Locate the cell with the specified text and output its (X, Y) center coordinate. 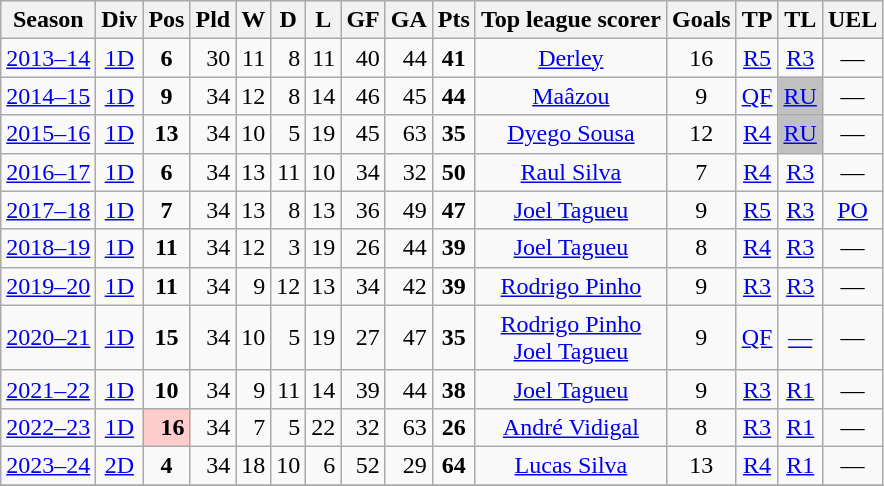
64 (454, 465)
2017–18 (48, 210)
2018–19 (48, 248)
GA (408, 20)
Pos (166, 20)
49 (408, 210)
André Vidigal (570, 427)
L (324, 20)
Pts (454, 20)
29 (408, 465)
30 (213, 58)
Raul Silva (570, 172)
2016–17 (48, 172)
41 (454, 58)
52 (363, 465)
2013–14 (48, 58)
PO (852, 210)
Rodrigo Pinho Joel Tagueu (570, 338)
Maâzou (570, 96)
Goals (701, 20)
GF (363, 20)
46 (363, 96)
Pld (213, 20)
Dyego Sousa (570, 134)
15 (166, 338)
22 (324, 427)
27 (363, 338)
TL (800, 20)
50 (454, 172)
D (288, 20)
Season (48, 20)
2021–22 (48, 389)
Div (120, 20)
18 (254, 465)
2023–24 (48, 465)
42 (408, 286)
2022–23 (48, 427)
2D (120, 465)
2019–20 (48, 286)
2014–15 (48, 96)
UEL (852, 20)
Top league scorer (570, 20)
3 (288, 248)
40 (363, 58)
2015–16 (48, 134)
4 (166, 465)
TP (757, 20)
38 (454, 389)
Lucas Silva (570, 465)
Derley (570, 58)
36 (363, 210)
2020–21 (48, 338)
W (254, 20)
Rodrigo Pinho (570, 286)
